For the text-containing cell, return its midpoint in [X, Y] coordinate format. 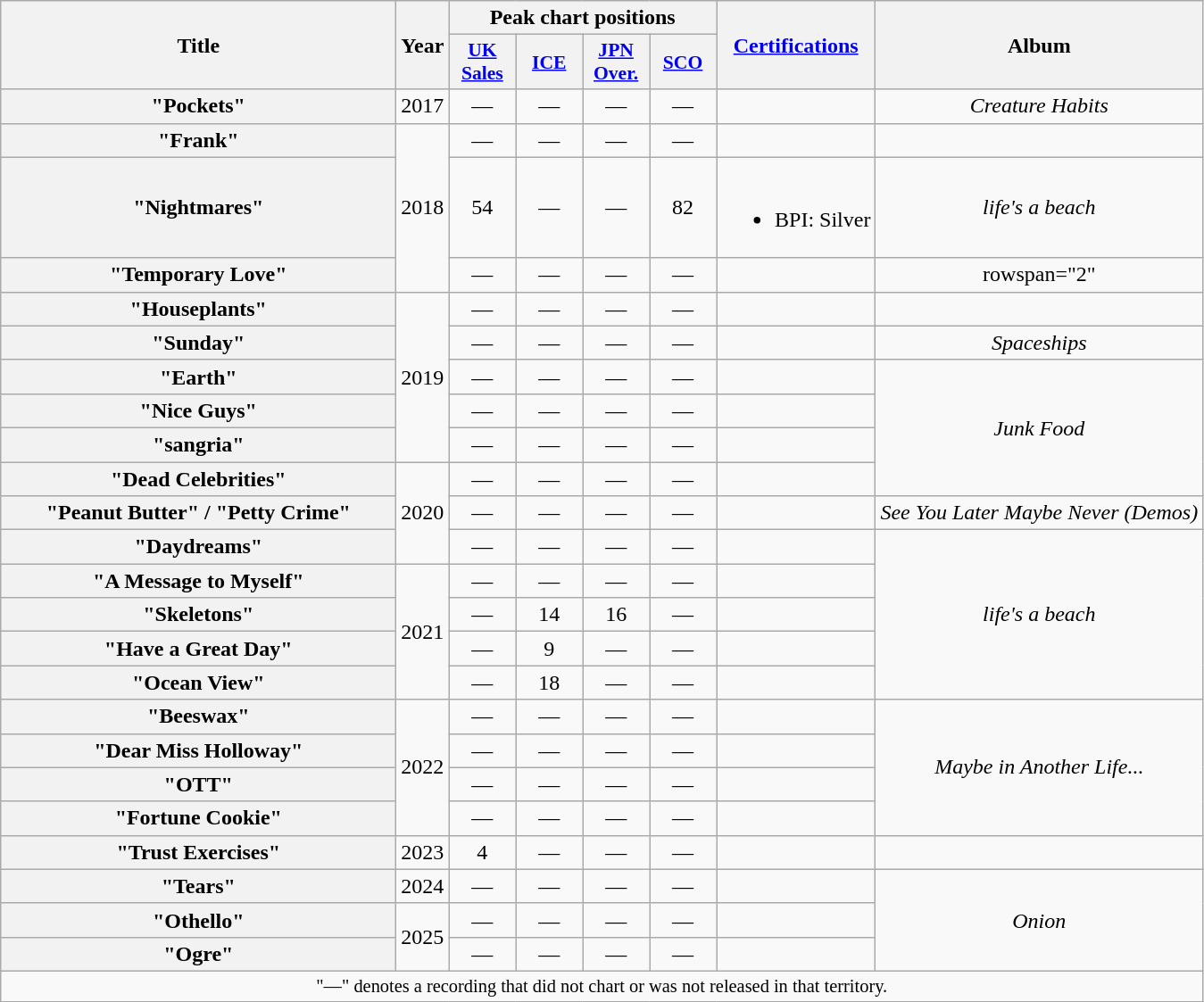
2022 [423, 767]
Junk Food [1039, 427]
"Pockets" [198, 106]
"Houseplants" [198, 309]
"Earth" [198, 377]
Creature Habits [1039, 106]
"Dear Miss Holloway" [198, 750]
9 [550, 649]
"Temporary Love" [198, 275]
"A Message to Myself" [198, 581]
"Peanut Butter" / "Petty Crime" [198, 513]
"Have a Great Day" [198, 649]
"Nice Guys" [198, 410]
"Fortune Cookie" [198, 818]
"Nightmares" [198, 207]
2024 [423, 886]
14 [550, 615]
UKSales [482, 62]
2019 [423, 377]
Maybe in Another Life... [1039, 767]
18 [550, 683]
2017 [423, 106]
rowspan="2" [1039, 275]
16 [616, 615]
Spaceships [1039, 343]
SCO [684, 62]
"Frank" [198, 140]
"Skeletons" [198, 615]
"sangria" [198, 444]
"Othello" [198, 920]
Certifications [795, 45]
"Dead Celebrities" [198, 479]
"Tears" [198, 886]
2018 [423, 207]
2020 [423, 513]
JPNOver. [616, 62]
"OTT" [198, 784]
4 [482, 852]
"Sunday" [198, 343]
BPI: Silver [795, 207]
"Daydreams" [198, 547]
ICE [550, 62]
See You Later Maybe Never (Demos) [1039, 513]
Year [423, 45]
Onion [1039, 920]
"Ocean View" [198, 683]
"Ogre" [198, 954]
"Beeswax" [198, 716]
"Trust Exercises" [198, 852]
54 [482, 207]
2021 [423, 632]
Title [198, 45]
Album [1039, 45]
Peak chart positions [583, 18]
2023 [423, 852]
2025 [423, 937]
"—" denotes a recording that did not chart or was not released in that territory. [602, 986]
82 [684, 207]
